Provide the (x, y) coordinate of the cell's center where the given text is located.  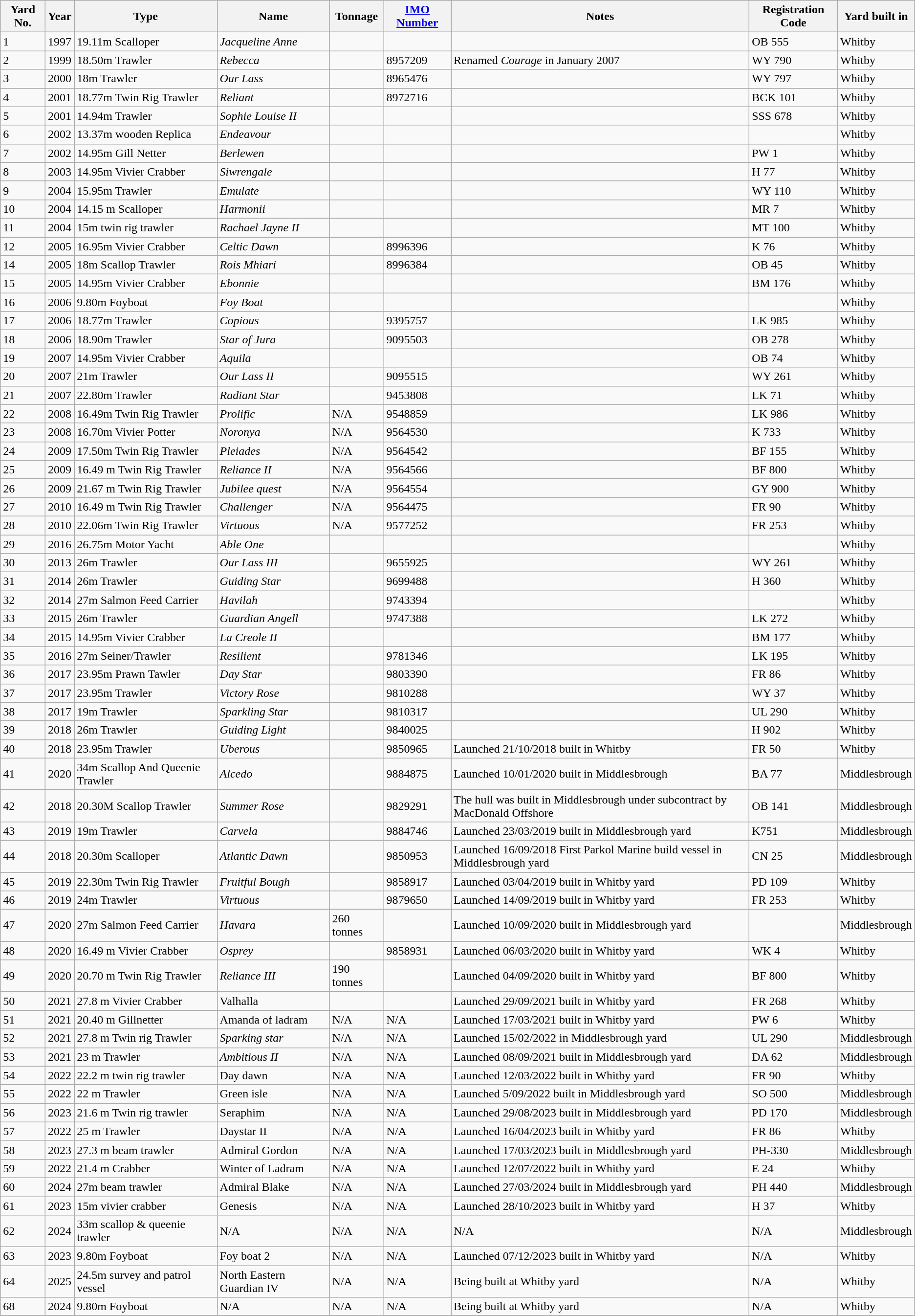
Launched 29/09/2021 built in Whitby yard (600, 1001)
Rois Mhiari (273, 265)
WY 790 (794, 60)
20.70 m Twin Rig Trawler (146, 976)
190 tonnes (357, 976)
MT 100 (794, 227)
25 (23, 469)
50 (23, 1001)
Day Star (273, 674)
48 (23, 951)
16.70m Vivier Potter (146, 432)
21.67 m Twin Rig Trawler (146, 488)
40 (23, 749)
33 (23, 619)
46 (23, 900)
27 (23, 507)
64 (23, 1281)
Rebecca (273, 60)
Atlantic Dawn (273, 856)
9564554 (417, 488)
12 (23, 246)
9803390 (417, 674)
BF 155 (794, 451)
9850965 (417, 749)
Launched 07/12/2023 built in Whitby yard (600, 1256)
9655925 (417, 563)
Reliance III (273, 976)
9829291 (417, 806)
28 (23, 525)
27m Seiner/Trawler (146, 656)
68 (23, 1307)
Celtic Dawn (273, 246)
8972716 (417, 97)
Admiral Blake (273, 1187)
9548859 (417, 414)
Launched 08/09/2021 built in Middlesbrough yard (600, 1057)
PW 1 (794, 153)
18 (23, 339)
18m Scallop Trawler (146, 265)
Carvela (273, 831)
58 (23, 1150)
15 (23, 284)
Green isle (273, 1094)
Launched 16/04/2023 built in Whitby yard (600, 1131)
9095503 (417, 339)
Launched 21/10/2018 built in Whitby (600, 749)
14.15 m Scalloper (146, 209)
GY 900 (794, 488)
LK 986 (794, 414)
14 (23, 265)
9858931 (417, 951)
Ambitious II (273, 1057)
LK 195 (794, 656)
Launched 17/03/2023 built in Middlesbrough yard (600, 1150)
Able One (273, 544)
8996396 (417, 246)
Havara (273, 925)
H 37 (794, 1205)
North Eastern Guardian IV (273, 1281)
Sparking star (273, 1038)
Yard built in (876, 17)
15m twin rig trawler (146, 227)
23 m Trawler (146, 1057)
9747388 (417, 619)
8957209 (417, 60)
53 (23, 1057)
22 (23, 414)
Daystar II (273, 1131)
29 (23, 544)
14.95m Gill Netter (146, 153)
55 (23, 1094)
14.94m Trawler (146, 116)
Harmonii (273, 209)
18.90m Trawler (146, 339)
35 (23, 656)
9577252 (417, 525)
6 (23, 134)
Copious (273, 321)
21m Trawler (146, 377)
Reliant (273, 97)
Year (60, 17)
1 (23, 42)
34m Scallop And Queenie Trawler (146, 774)
37 (23, 693)
9 (23, 190)
27.8 m Vivier Crabber (146, 1001)
Ebonnie (273, 284)
Our Lass (273, 79)
SO 500 (794, 1094)
18.77m Trawler (146, 321)
OB 45 (794, 265)
Launched 03/04/2019 built in Whitby yard (600, 882)
Registration Code (794, 17)
9699488 (417, 581)
45 (23, 882)
39 (23, 730)
Launched 10/09/2020 built in Middlesbrough yard (600, 925)
Emulate (273, 190)
Our Lass II (273, 377)
2003 (60, 172)
LK 985 (794, 321)
62 (23, 1231)
16.49m Twin Rig Trawler (146, 414)
Yard No. (23, 17)
BM 176 (794, 284)
17 (23, 321)
Havilah (273, 600)
Launched 16/09/2018 First Parkol Marine build vessel in Middlesbrough yard (600, 856)
9453808 (417, 395)
22 m Trawler (146, 1094)
54 (23, 1075)
Seraphim (273, 1113)
32 (23, 600)
30 (23, 563)
20.40 m Gillnetter (146, 1020)
Name (273, 17)
11 (23, 227)
Launched 06/03/2020 built in Whitby yard (600, 951)
26.75m Motor Yacht (146, 544)
Type (146, 17)
Rachael Jayne II (273, 227)
K751 (794, 831)
SSS 678 (794, 116)
19 (23, 358)
59 (23, 1168)
Admiral Gordon (273, 1150)
36 (23, 674)
51 (23, 1020)
Launched 17/03/2021 built in Whitby yard (600, 1020)
2025 (60, 1281)
44 (23, 856)
Aquila (273, 358)
E 24 (794, 1168)
PW 6 (794, 1020)
FR 268 (794, 1001)
Foy boat 2 (273, 1256)
Launched 29/08/2023 built in Middlesbrough yard (600, 1113)
22.2 m twin rig trawler (146, 1075)
Pleiades (273, 451)
2013 (60, 563)
21 (23, 395)
24.5m survey and patrol vessel (146, 1281)
8996384 (417, 265)
7 (23, 153)
2 (23, 60)
47 (23, 925)
260 tonnes (357, 925)
Renamed Courage in January 2007 (600, 60)
WY 797 (794, 79)
49 (23, 976)
WK 4 (794, 951)
La Creole II (273, 637)
Tonnage (357, 17)
9850953 (417, 856)
9781346 (417, 656)
Summer Rose (273, 806)
Day dawn (273, 1075)
31 (23, 581)
Launched 04/09/2020 built in Whitby yard (600, 976)
24 (23, 451)
38 (23, 712)
1999 (60, 60)
42 (23, 806)
Launched 14/09/2019 built in Whitby yard (600, 900)
26 (23, 488)
Launched 5/09/2022 built in Middlesbrough yard (600, 1094)
25 m Trawler (146, 1131)
15m vivier crabber (146, 1205)
Sophie Louise II (273, 116)
3 (23, 79)
20.30m Scalloper (146, 856)
9810288 (417, 693)
9564542 (417, 451)
22.06m Twin Rig Trawler (146, 525)
9564530 (417, 432)
15.95m Trawler (146, 190)
20 (23, 377)
MR 7 (794, 209)
9858917 (417, 882)
Launched 12/03/2022 built in Whitby yard (600, 1075)
Launched 28/10/2023 built in Whitby yard (600, 1205)
8 (23, 172)
Launched 10/01/2020 built in Middlesbrough (600, 774)
43 (23, 831)
18m Trawler (146, 79)
Notes (600, 17)
24m Trawler (146, 900)
Star of Jura (273, 339)
Sparkling Star (273, 712)
Launched 27/03/2024 built in Middlesbrough yard (600, 1187)
PD 170 (794, 1113)
BCK 101 (794, 97)
1997 (60, 42)
Reliance II (273, 469)
PH 440 (794, 1187)
27.3 m beam trawler (146, 1150)
41 (23, 774)
9095515 (417, 377)
Uberous (273, 749)
Alcedo (273, 774)
Radiant Star (273, 395)
Siwrengale (273, 172)
23 (23, 432)
9879650 (417, 900)
Endeavour (273, 134)
Guiding Star (273, 581)
52 (23, 1038)
H 77 (794, 172)
DA 62 (794, 1057)
IMO Number (417, 17)
10 (23, 209)
Amanda of ladram (273, 1020)
CN 25 (794, 856)
H 360 (794, 581)
9884746 (417, 831)
9564475 (417, 507)
8965476 (417, 79)
FR 50 (794, 749)
57 (23, 1131)
Noronya (273, 432)
Victory Rose (273, 693)
Resilient (273, 656)
16.49 m Vivier Crabber (146, 951)
63 (23, 1256)
PH-330 (794, 1150)
27m beam trawler (146, 1187)
OB 555 (794, 42)
16.95m Vivier Crabber (146, 246)
Berlewen (273, 153)
18.77m Twin Rig Trawler (146, 97)
5 (23, 116)
27.8 m Twin rig Trawler (146, 1038)
Guardian Angell (273, 619)
LK 272 (794, 619)
61 (23, 1205)
21.4 m Crabber (146, 1168)
13.37m wooden Replica (146, 134)
16 (23, 302)
9840025 (417, 730)
Launched 15/02/2022 in Middlesbrough yard (600, 1038)
Challenger (273, 507)
Launched 12/07/2022 built in Whitby yard (600, 1168)
19.11m Scalloper (146, 42)
Guiding Light (273, 730)
Genesis (273, 1205)
WY 37 (794, 693)
Prolific (273, 414)
33m scallop & queenie trawler (146, 1231)
H 902 (794, 730)
2000 (60, 79)
9564566 (417, 469)
Jacqueline Anne (273, 42)
56 (23, 1113)
Fruitful Bough (273, 882)
9743394 (417, 600)
K 733 (794, 432)
WY 110 (794, 190)
9884875 (417, 774)
Osprey (273, 951)
Jubilee quest (273, 488)
9810317 (417, 712)
OB 278 (794, 339)
BM 177 (794, 637)
BA 77 (794, 774)
Winter of Ladram (273, 1168)
Foy Boat (273, 302)
OB 74 (794, 358)
Valhalla (273, 1001)
20.30M Scallop Trawler (146, 806)
LK 71 (794, 395)
22.30m Twin Rig Trawler (146, 882)
22.80m Trawler (146, 395)
18.50m Trawler (146, 60)
34 (23, 637)
PD 109 (794, 882)
K 76 (794, 246)
The hull was built in Middlesbrough under subcontract by MacDonald Offshore (600, 806)
4 (23, 97)
9395757 (417, 321)
60 (23, 1187)
23.95m Prawn Tawler (146, 674)
Our Lass III (273, 563)
21.6 m Twin rig trawler (146, 1113)
17.50m Twin Rig Trawler (146, 451)
OB 141 (794, 806)
Launched 23/03/2019 built in Middlesbrough yard (600, 831)
